Return [X, Y] of the center of cell containing provided text 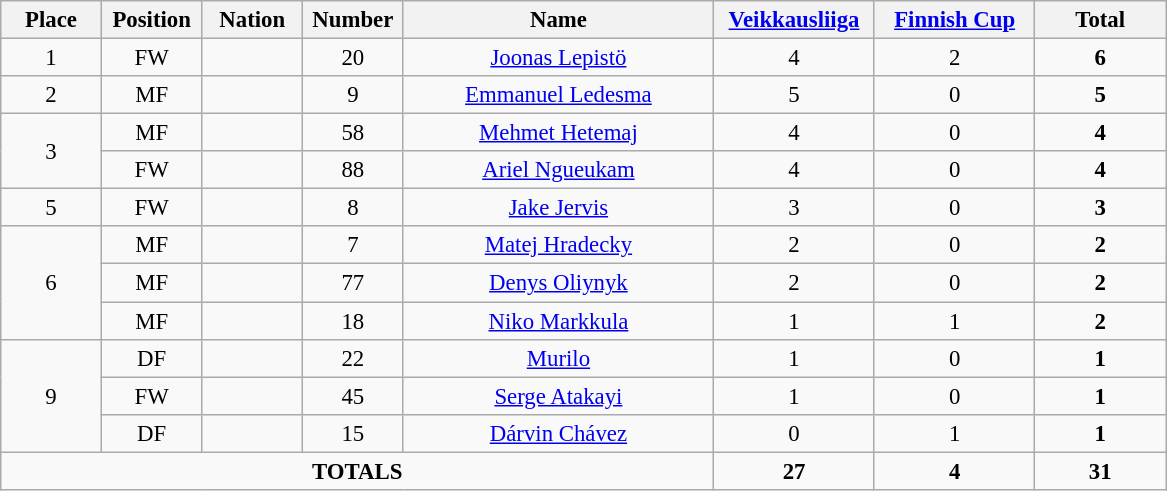
Emmanuel Ledesma [558, 95]
Total [1100, 20]
Serge Atakayi [558, 396]
31 [1100, 471]
Veikkausliiga [794, 20]
Jake Jervis [558, 208]
Niko Markkula [558, 321]
18 [354, 321]
58 [354, 133]
Joonas Lepistö [558, 58]
7 [354, 245]
Finnish Cup [954, 20]
45 [354, 396]
Position [152, 20]
Matej Hradecky [558, 245]
Murilo [558, 358]
Denys Oliynyk [558, 283]
77 [354, 283]
TOTALS [358, 471]
15 [354, 433]
8 [354, 208]
20 [354, 58]
27 [794, 471]
22 [354, 358]
Nation [252, 20]
Number [354, 20]
Name [558, 20]
Ariel Ngueukam [558, 170]
88 [354, 170]
Mehmet Hetemaj [558, 133]
Dárvin Chávez [558, 433]
Place [52, 20]
